Return the [x, y] coordinate for the center point of the cell that contains the specified text.  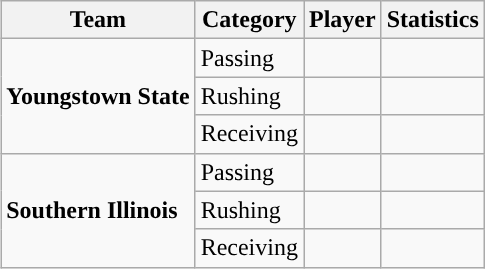
Youngstown State [98, 96]
Statistics [432, 20]
Southern Illinois [98, 210]
Category [249, 20]
Team [98, 20]
Player [343, 20]
